Search for the cell housing the specified text and yield its [x, y] center coordinate. 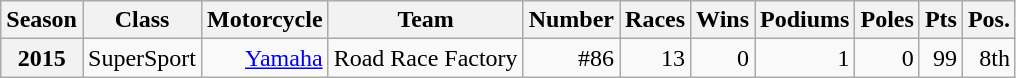
Road Race Factory [426, 58]
Team [426, 20]
Pts [940, 20]
2015 [42, 58]
Races [656, 20]
#86 [571, 58]
Poles [887, 20]
Pos. [988, 20]
13 [656, 58]
8th [988, 58]
Number [571, 20]
Season [42, 20]
1 [805, 58]
Motorcycle [266, 20]
Class [142, 20]
SuperSport [142, 58]
Wins [723, 20]
Podiums [805, 20]
Yamaha [266, 58]
99 [940, 58]
